For the text-containing cell, return its midpoint in (X, Y) coordinate format. 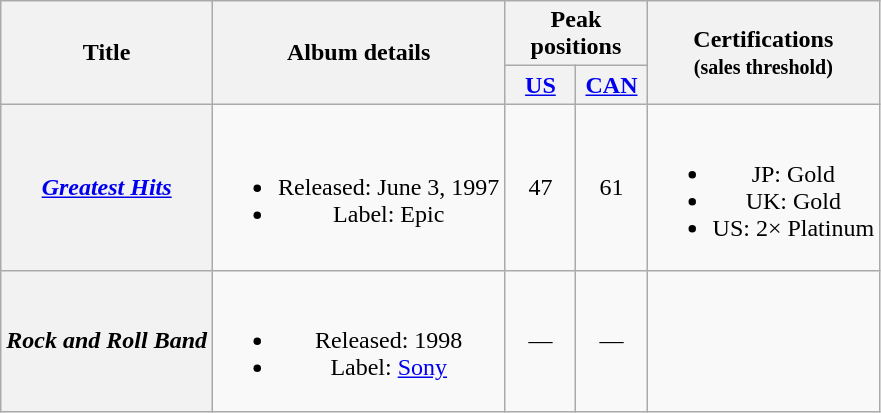
Greatest Hits (107, 188)
Rock and Roll Band (107, 341)
US (540, 85)
Album details (359, 52)
Released: 1998Label: Sony (359, 341)
CAN (612, 85)
JP: GoldUK: GoldUS: 2× Platinum (764, 188)
Certifications(sales threshold) (764, 52)
61 (612, 188)
Peak positions (576, 34)
Released: June 3, 1997Label: Epic (359, 188)
47 (540, 188)
Title (107, 52)
